Identify which cell holds the provided text, then report its [X, Y] central coordinate. 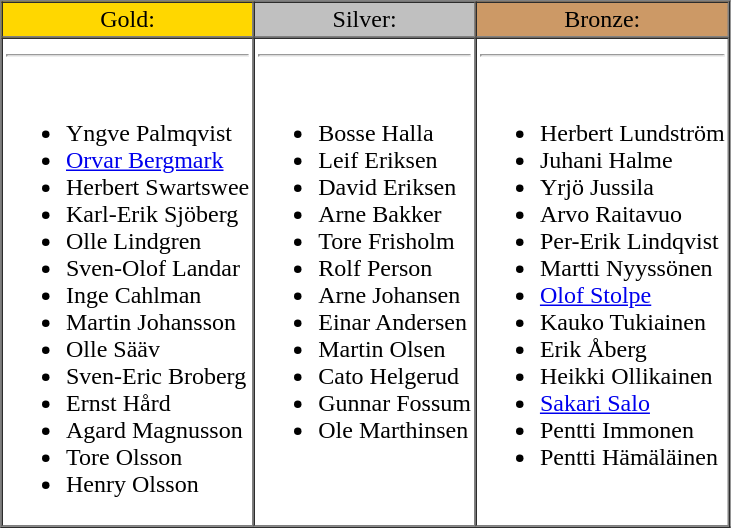
Silver: [365, 20]
Gold: [128, 20]
Bronze: [602, 20]
